Return [X, Y] of the center of cell containing provided text 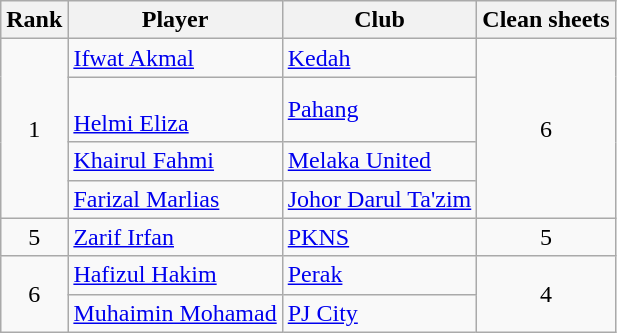
Farizal Marlias [175, 199]
Muhaimin Mohamad [175, 313]
Player [175, 20]
1 [34, 128]
Ifwat Akmal [175, 58]
Zarif Irfan [175, 237]
Hafizul Hakim [175, 275]
Club [380, 20]
Clean sheets [546, 20]
4 [546, 294]
PJ City [380, 313]
Pahang [380, 110]
PKNS [380, 237]
Melaka United [380, 161]
Perak [380, 275]
Kedah [380, 58]
Khairul Fahmi [175, 161]
Rank [34, 20]
Johor Darul Ta'zim [380, 199]
Helmi Eliza [175, 110]
